Identify which cell holds the provided text, then report its (x, y) central coordinate. 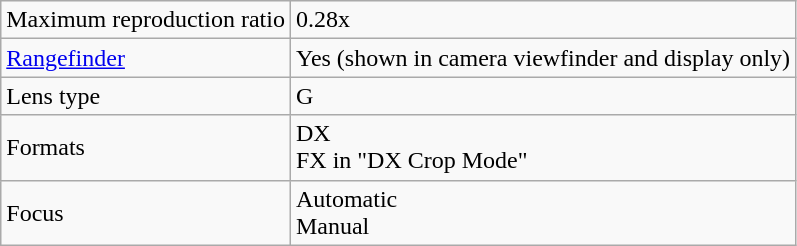
Yes (shown in camera viewfinder and display only) (542, 58)
G (542, 96)
DXFX in "DX Crop Mode" (542, 148)
Formats (146, 148)
0.28x (542, 20)
Maximum reproduction ratio (146, 20)
Lens type (146, 96)
AutomaticManual (542, 212)
Focus (146, 212)
Rangefinder (146, 58)
